Locate the cell with the specified text and output its [x, y] center coordinate. 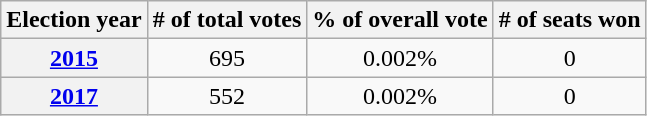
# of seats won [570, 20]
2015 [74, 58]
2017 [74, 96]
552 [227, 96]
Election year [74, 20]
% of overall vote [400, 20]
# of total votes [227, 20]
695 [227, 58]
